From the cell containing the given text, extract its center point as [X, Y] coordinate. 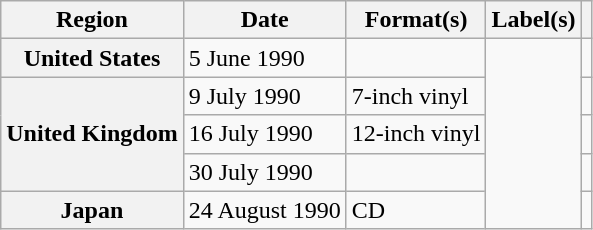
United States [92, 58]
United Kingdom [92, 134]
7-inch vinyl [416, 96]
12-inch vinyl [416, 134]
9 July 1990 [264, 96]
5 June 1990 [264, 58]
Format(s) [416, 20]
24 August 1990 [264, 210]
30 July 1990 [264, 172]
Japan [92, 210]
Label(s) [534, 20]
Date [264, 20]
CD [416, 210]
16 July 1990 [264, 134]
Region [92, 20]
